Extract the (X, Y) coordinate from the center of the cell holding the provided text.  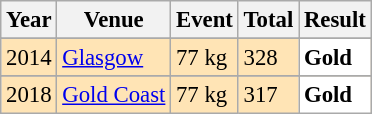
Event (205, 20)
Venue (114, 20)
Total (268, 20)
Year (29, 20)
Glasgow (114, 58)
2018 (29, 95)
Gold Coast (114, 95)
328 (268, 58)
317 (268, 95)
Result (336, 20)
2014 (29, 58)
